Return the (X, Y) coordinate for the center point of the cell that contains the specified text.  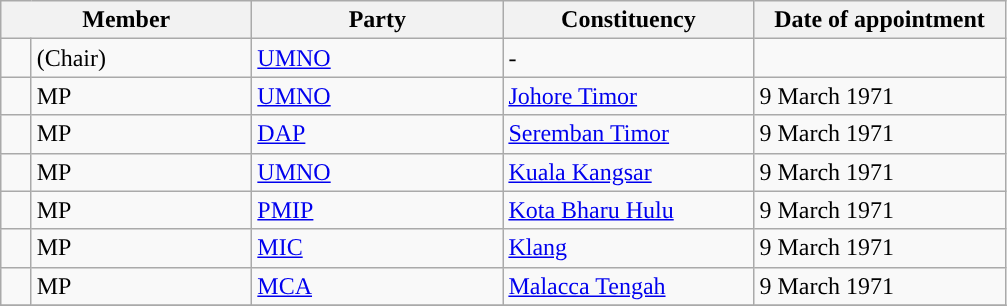
MIC (378, 248)
Kuala Kangsar (628, 172)
Constituency (628, 20)
MCA (378, 286)
Malacca Tengah (628, 286)
Party (378, 20)
Date of appointment (880, 20)
Seremban Timor (628, 134)
Member (126, 20)
Kota Bharu Hulu (628, 210)
Johore Timor (628, 96)
PMIP (378, 210)
(Chair) (142, 58)
Klang (628, 248)
DAP (378, 134)
- (628, 58)
